Determine the [X, Y] coordinate at the center of the cell enclosing the given text.  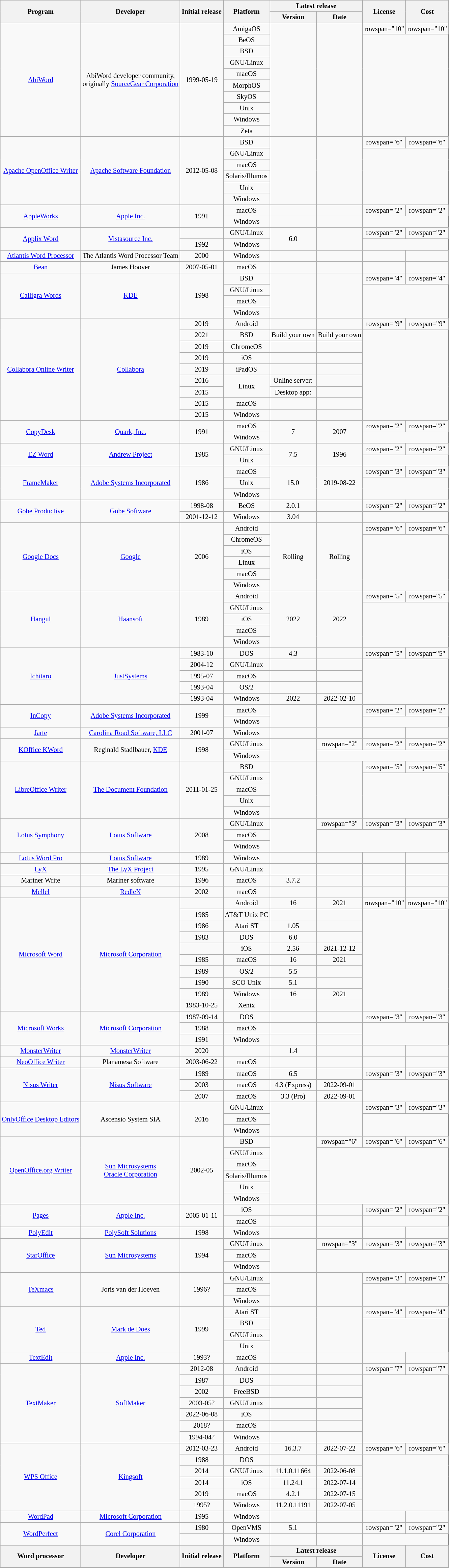
Lotus Symphony [40, 835]
11.24.1 [293, 1483]
WordPerfect [40, 1534]
4.3 (Express) [293, 1085]
Apache OpenOffice Writer [40, 170]
TextMaker [40, 1403]
Joris van der Hoeven [131, 1289]
2021-12-12 [340, 949]
1987 [202, 1380]
AmigaOS [247, 29]
Apache Software Foundation [131, 170]
Reginald Stadlbauer, KDE [131, 750]
Sun MicrosystemsOracle Corporation [131, 1170]
Google Docs [40, 557]
InCopy [40, 715]
1983 [202, 937]
Program [40, 11]
2002-05 [202, 1170]
Gobe Productive [40, 511]
2003-06-22 [202, 1062]
Carolina Road Software, LLC [131, 733]
1995-07 [202, 676]
1.4 [293, 1051]
2003 [202, 1085]
7.5 [293, 454]
Xenix [247, 1005]
2000 [202, 256]
TextEdit [40, 1357]
4.3 [293, 653]
2012-08 [202, 1369]
AT&T Unix PC [247, 915]
Hangul [40, 619]
11.1.0.11664 [293, 1471]
JustSystems [131, 676]
2020 [202, 1051]
Collabora [131, 369]
1980 [202, 1528]
2018? [202, 1426]
2001-12-12 [202, 517]
Mark de Does [131, 1329]
Haansoft [131, 619]
SkyOS [247, 97]
2012-05-08 [202, 170]
1995? [202, 1505]
Andrew Project [131, 454]
Desktop app: [293, 392]
Pages [40, 1216]
Ted [40, 1329]
EZ Word [40, 454]
2006 [202, 557]
Mellel [40, 892]
Bean [40, 267]
16.3.7 [293, 1449]
Kingsoft [131, 1477]
WordPad [40, 1517]
Collabora Online Writer [40, 369]
2001-07 [202, 733]
1998-08 [202, 506]
Vistasource Inc. [131, 238]
3.7.2 [293, 881]
2007-05-01 [202, 267]
KDE [131, 296]
Planamesa Software [131, 1062]
Corel Corporation [131, 1534]
Nisus Writer [40, 1085]
iPadOS [247, 369]
1996? [202, 1289]
2003-05? [202, 1403]
3.3 (Pro) [293, 1096]
5.5 [293, 971]
1993? [202, 1357]
AppleWorks [40, 216]
2008 [202, 835]
Google [131, 557]
Applix Word [40, 238]
SCO Unix [247, 983]
SoftMaker [131, 1403]
Ascensio System SIA [131, 1119]
Mariner Write [40, 881]
AbiWord [40, 80]
Microsoft Works [40, 1028]
The LyX Project [131, 869]
CopyDesk [40, 432]
2012-03-23 [202, 1449]
Word processor [40, 1557]
FrameMaker [40, 483]
Jarte [40, 733]
Mariner software [131, 881]
2019-08-22 [340, 483]
2011-01-25 [202, 789]
MorphOS [247, 85]
WPS Office [40, 1477]
Microsoft Word [40, 954]
PolySoft Solutions [131, 1233]
2022-07-05 [340, 1505]
OpenOffice.org Writer [40, 1170]
Sun Microsystems [131, 1255]
11.2.0.11191 [293, 1505]
1983-10 [202, 653]
Lotus Word Pro [40, 858]
3.04 [293, 517]
James Hoover [131, 267]
StarOffice [40, 1255]
1992 [202, 244]
OpenVMS [247, 1528]
2005-01-11 [202, 1216]
2004-12 [202, 665]
2022-07-14 [340, 1483]
1994 [202, 1255]
Zeta [247, 131]
Online server: [293, 381]
Quark, Inc. [131, 432]
4.2.1 [293, 1494]
2022-07-22 [340, 1449]
7 [293, 432]
1994-04? [202, 1437]
Atlantis Word Processor [40, 256]
NeoOffice Writer [40, 1062]
2.0.1 [293, 506]
AbiWord developer community,originally SourceGear Corporation [131, 80]
2.56 [293, 949]
1990 [202, 983]
1999-05-19 [202, 80]
OnlyOffice Desktop Editors [40, 1119]
Gobe Software [131, 511]
TeXmacs [40, 1289]
Calligra Words [40, 296]
Ichitaro [40, 676]
LyX [40, 869]
RedleX [131, 892]
2022-07-15 [340, 1494]
KOffice KWord [40, 750]
1987-09-14 [202, 1017]
LibreOffice Writer [40, 789]
6.5 [293, 1074]
PolyEdit [40, 1233]
1.05 [293, 926]
FreeBSD [247, 1391]
Nisus Software [131, 1085]
1983-10-25 [202, 1005]
The Atlantis Word Processor Team [131, 256]
15.0 [293, 483]
The Document Foundation [131, 789]
2022-02-10 [340, 699]
